Locate the cell with the specified text and output its [x, y] center coordinate. 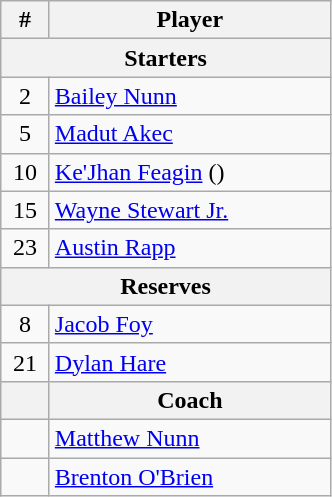
10 [26, 172]
# [26, 20]
15 [26, 210]
2 [26, 96]
5 [26, 134]
8 [26, 324]
Jacob Foy [190, 324]
Coach [190, 400]
21 [26, 362]
Player [190, 20]
Starters [166, 58]
Reserves [166, 286]
Brenton O'Brien [190, 477]
Ke'Jhan Feagin () [190, 172]
Bailey Nunn [190, 96]
Austin Rapp [190, 248]
Wayne Stewart Jr. [190, 210]
Matthew Nunn [190, 438]
23 [26, 248]
Madut Akec [190, 134]
Dylan Hare [190, 362]
